From the cell containing the given text, extract its center point as (x, y) coordinate. 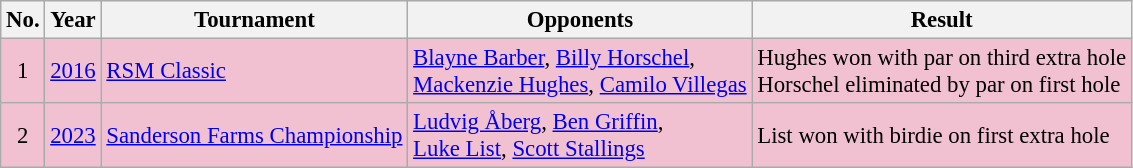
2 (23, 136)
2023 (73, 136)
Tournament (254, 20)
Ludvig Åberg, Ben Griffin, Luke List, Scott Stallings (580, 136)
RSM Classic (254, 72)
List won with birdie on first extra hole (942, 136)
Year (73, 20)
Result (942, 20)
Blayne Barber, Billy Horschel, Mackenzie Hughes, Camilo Villegas (580, 72)
2016 (73, 72)
No. (23, 20)
Opponents (580, 20)
Hughes won with par on third extra holeHorschel eliminated by par on first hole (942, 72)
Sanderson Farms Championship (254, 136)
1 (23, 72)
